Return [x, y] of the center of cell containing provided text 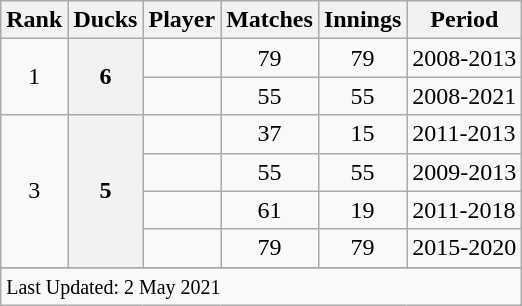
Player [182, 20]
37 [270, 134]
19 [362, 210]
2008-2021 [464, 96]
2009-2013 [464, 172]
1 [34, 77]
Innings [362, 20]
61 [270, 210]
2011-2013 [464, 134]
Period [464, 20]
Rank [34, 20]
3 [34, 191]
Matches [270, 20]
15 [362, 134]
2015-2020 [464, 248]
Last Updated: 2 May 2021 [262, 286]
5 [106, 191]
2011-2018 [464, 210]
6 [106, 77]
Ducks [106, 20]
2008-2013 [464, 58]
